Identify which cell holds the provided text, then report its (X, Y) central coordinate. 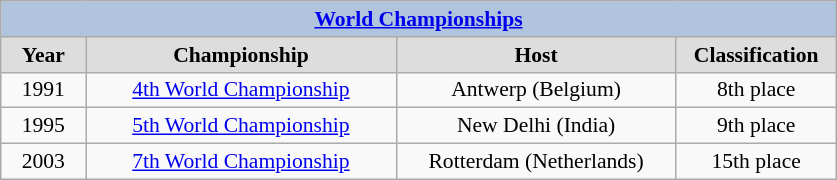
5th World Championship (241, 126)
7th World Championship (241, 162)
Year (44, 55)
Host (536, 55)
Antwerp (Belgium) (536, 90)
Classification (756, 55)
1995 (44, 126)
15th place (756, 162)
New Delhi (India) (536, 126)
Rotterdam (Netherlands) (536, 162)
1991 (44, 90)
2003 (44, 162)
9th place (756, 126)
4th World Championship (241, 90)
8th place (756, 90)
World Championships (419, 19)
Championship (241, 55)
